Output the (x, y) coordinate of the center of the cell containing the given text.  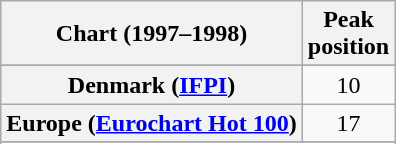
Peakposition (348, 34)
17 (348, 123)
10 (348, 85)
Chart (1997–1998) (152, 34)
Denmark (IFPI) (152, 85)
Europe (Eurochart Hot 100) (152, 123)
